Output the (x, y) coordinate of the center of the cell containing the given text.  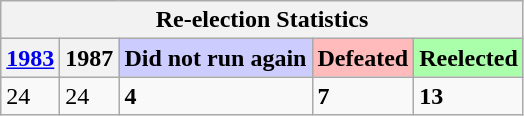
1987 (90, 58)
Defeated (363, 58)
Did not run again (216, 58)
7 (363, 96)
Reelected (469, 58)
1983 (30, 58)
Re-election Statistics (262, 20)
4 (216, 96)
13 (469, 96)
